For the text-containing cell, return its midpoint in [x, y] coordinate format. 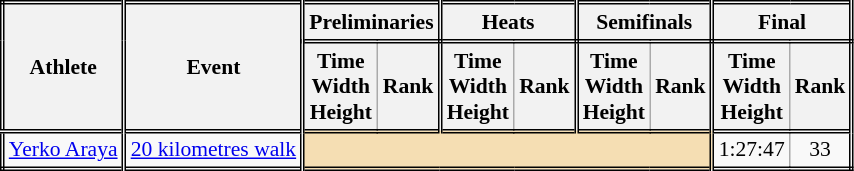
Heats [508, 22]
Final [782, 22]
20 kilometres walk [214, 150]
Athlete [63, 67]
33 [821, 150]
Yerko Araya [63, 150]
1:27:47 [751, 150]
Semifinals [644, 22]
Event [214, 67]
Preliminaries [372, 22]
